Detect which cell encompasses the target text, then output its (X, Y) center coordinate. 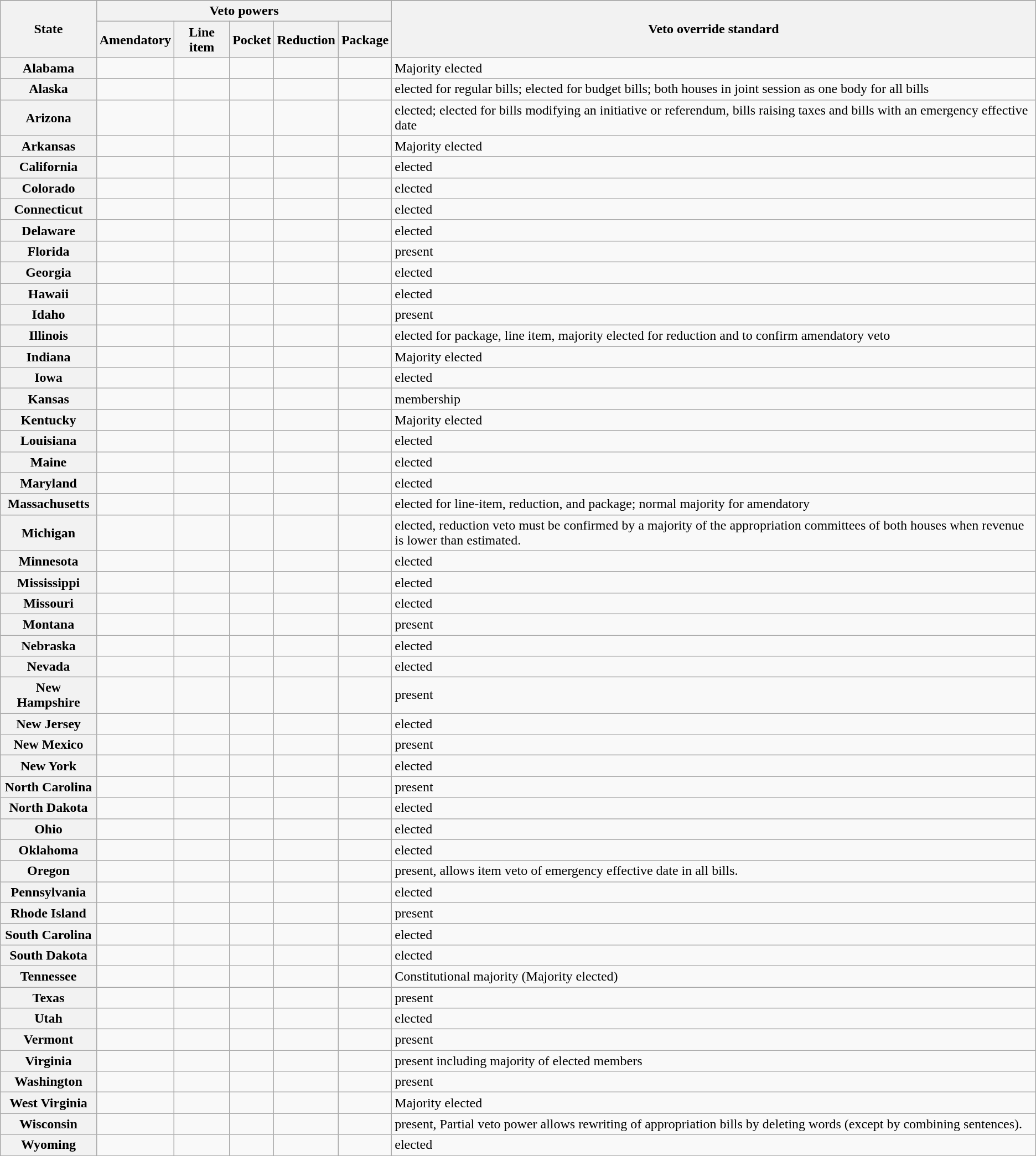
Nevada (49, 667)
South Carolina (49, 934)
elected; elected for bills modifying an initiative or referendum, bills raising taxes and bills with an emergency effective date (714, 117)
Michigan (49, 532)
Connecticut (49, 209)
Minnesota (49, 561)
Colorado (49, 188)
Reduction (306, 40)
Veto override standard (714, 29)
Indiana (49, 357)
Kentucky (49, 420)
Kansas (49, 399)
Alaska (49, 89)
Package (365, 40)
Wisconsin (49, 1124)
New Hampshire (49, 695)
State (49, 29)
Illinois (49, 336)
Amendatory (135, 40)
Louisiana (49, 441)
present, Partial veto power allows rewriting of appropriation bills by deleting words (except by combining sentences). (714, 1124)
Idaho (49, 315)
Nebraska (49, 646)
elected for regular bills; elected for budget bills; both houses in joint session as one body for all bills (714, 89)
New Jersey (49, 724)
present, allows item veto of emergency effective date in all bills. (714, 871)
Maryland (49, 483)
Ohio (49, 829)
Iowa (49, 378)
Delaware (49, 230)
New Mexico (49, 745)
Virginia (49, 1061)
Veto powers (244, 11)
Massachusetts (49, 504)
membership (714, 399)
Vermont (49, 1040)
Constitutional majority (Majority elected) (714, 976)
Rhode Island (49, 913)
Pocket (252, 40)
Oregon (49, 871)
West Virginia (49, 1103)
Mississippi (49, 582)
Alabama (49, 68)
elected, reduction veto must be confirmed by a majority of the appropriation committees of both houses when revenue is lower than estimated. (714, 532)
Tennessee (49, 976)
Hawaii (49, 294)
Oklahoma (49, 850)
Utah (49, 1019)
Georgia (49, 272)
Arizona (49, 117)
Pennsylvania (49, 892)
California (49, 167)
Maine (49, 462)
New York (49, 766)
Wyoming (49, 1145)
Washington (49, 1082)
elected for package, line item, majority elected for reduction and to confirm amendatory veto (714, 336)
South Dakota (49, 955)
present including majority of elected members (714, 1061)
Texas (49, 998)
elected for line-item, reduction, and package; normal majority for amendatory (714, 504)
Line item (202, 40)
North Carolina (49, 787)
Montana (49, 624)
Arkansas (49, 146)
North Dakota (49, 808)
Missouri (49, 603)
Florida (49, 251)
